Search for the cell housing the specified text and yield its [x, y] center coordinate. 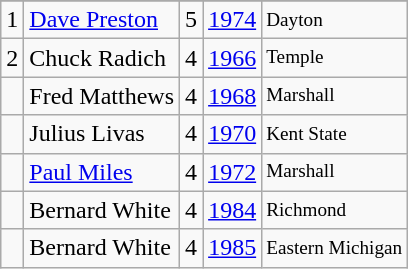
Fred Matthews [102, 96]
Chuck Radich [102, 58]
Richmond [334, 210]
Paul Miles [102, 172]
1984 [232, 210]
2 [12, 58]
1972 [232, 172]
1968 [232, 96]
1966 [232, 58]
5 [192, 20]
Temple [334, 58]
1970 [232, 134]
Kent State [334, 134]
1 [12, 20]
Dave Preston [102, 20]
Eastern Michigan [334, 248]
Julius Livas [102, 134]
1974 [232, 20]
1985 [232, 248]
Dayton [334, 20]
